Detect which cell encompasses the target text, then output its (x, y) center coordinate. 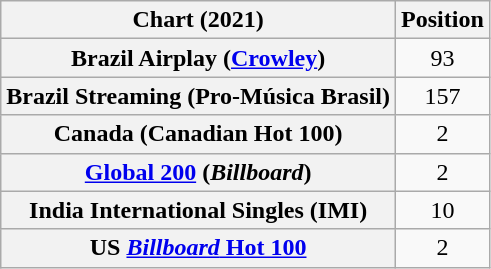
Position (443, 20)
India International Singles (IMI) (198, 210)
Brazil Airplay (Crowley) (198, 58)
Global 200 (Billboard) (198, 172)
93 (443, 58)
Chart (2021) (198, 20)
157 (443, 96)
10 (443, 210)
Brazil Streaming (Pro-Música Brasil) (198, 96)
Canada (Canadian Hot 100) (198, 134)
US Billboard Hot 100 (198, 248)
